Detect which cell encompasses the target text, then output its [X, Y] center coordinate. 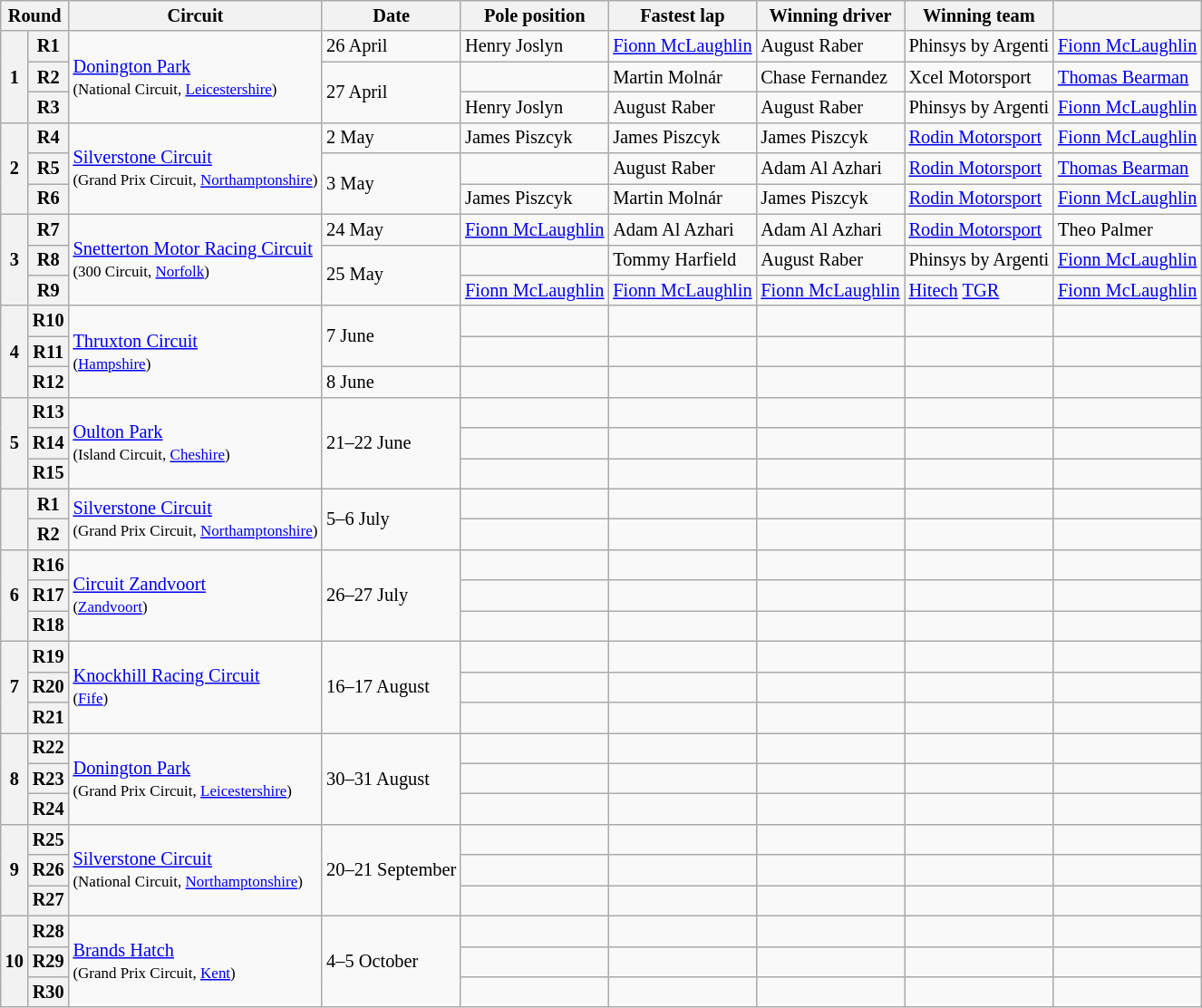
R16 [49, 565]
Donington Park(National Circuit, Leicestershire) [196, 76]
R11 [49, 352]
R18 [49, 625]
Brands Hatch(Grand Prix Circuit, Kent) [196, 961]
Chase Fernandez [830, 77]
R22 [49, 748]
R24 [49, 809]
5–6 July [392, 519]
24 May [392, 229]
R21 [49, 717]
Winning driver [830, 15]
Date [392, 15]
3 [15, 259]
R29 [49, 962]
R5 [49, 169]
R4 [49, 138]
26–27 July [392, 595]
9 [15, 870]
7 June [392, 335]
R15 [49, 473]
Silverstone Circuit(National Circuit, Northamptonshire) [196, 870]
Oulton Park(Island Circuit, Cheshire) [196, 442]
Winning team [979, 15]
R19 [49, 656]
Circuit Zandvoort(Zandvoort) [196, 595]
20–21 September [392, 870]
Snetterton Motor Racing Circuit(300 Circuit, Norfolk) [196, 259]
R28 [49, 931]
30–31 August [392, 778]
R23 [49, 779]
R3 [49, 107]
R10 [49, 321]
R25 [49, 839]
8 June [392, 382]
8 [15, 778]
6 [15, 595]
2 May [392, 138]
4 [15, 352]
Round [34, 15]
Circuit [196, 15]
21–22 June [392, 442]
5 [15, 442]
R26 [49, 870]
R17 [49, 596]
R13 [49, 412]
R27 [49, 900]
Thruxton Circuit(Hampshire) [196, 352]
10 [15, 961]
2 [15, 169]
3 May [392, 183]
R6 [49, 199]
R30 [49, 992]
Pole position [535, 15]
16–17 August [392, 687]
25 May [392, 276]
Hitech TGR [979, 290]
26 April [392, 46]
Donington Park(Grand Prix Circuit, Leicestershire) [196, 778]
1 [15, 76]
27 April [392, 92]
R7 [49, 229]
Theo Palmer [1128, 229]
R14 [49, 443]
Fastest lap [682, 15]
7 [15, 687]
R9 [49, 290]
R8 [49, 260]
R12 [49, 382]
Tommy Harfield [682, 260]
Xcel Motorsport [979, 77]
4–5 October [392, 961]
R20 [49, 687]
Knockhill Racing Circuit(Fife) [196, 687]
